Provide the [x, y] coordinate of the cell's center where the given text is located.  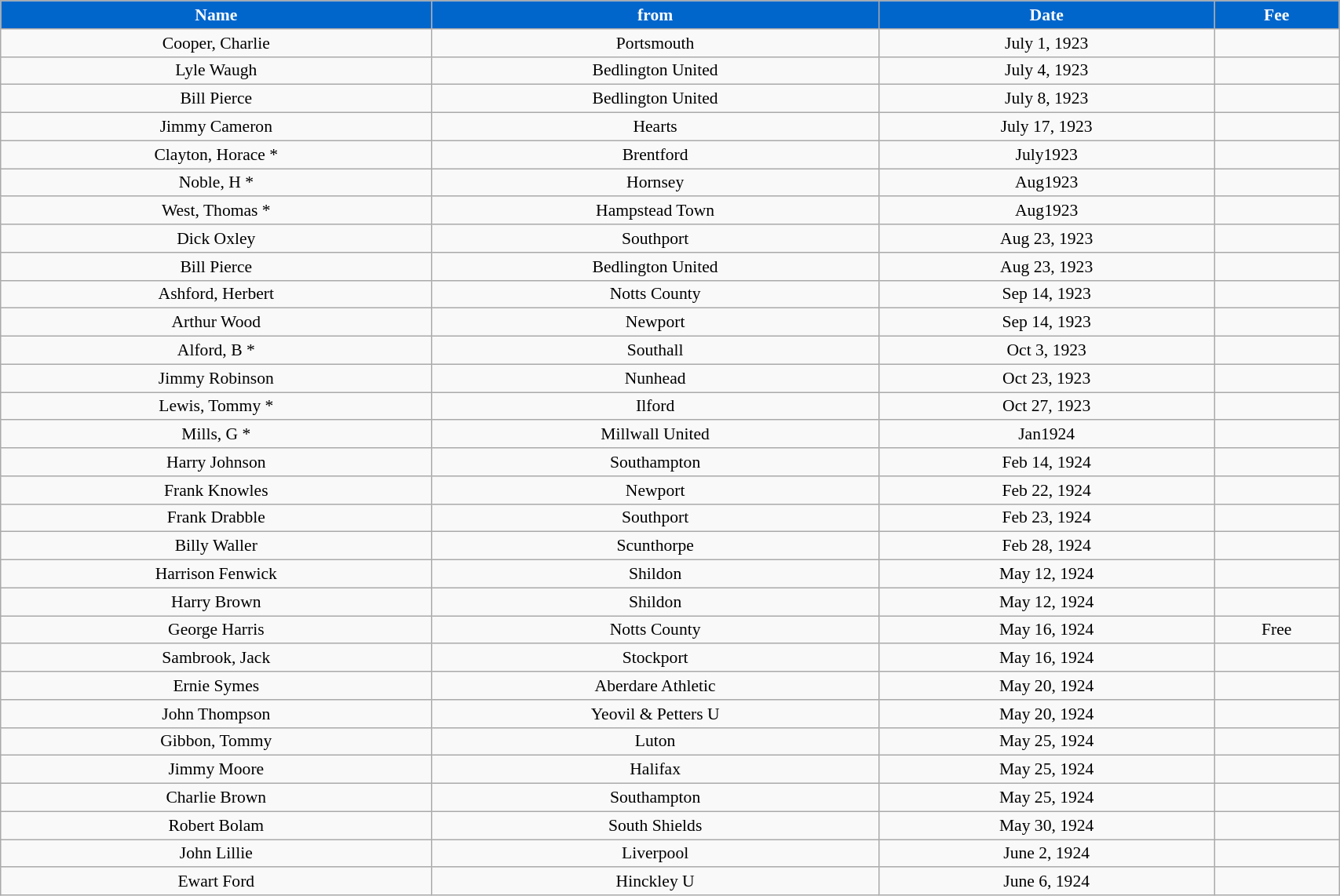
West, Thomas * [217, 211]
Liverpool [655, 854]
July 1, 1923 [1046, 43]
Feb 28, 1924 [1046, 546]
Jimmy Moore [217, 770]
Feb 23, 1924 [1046, 518]
Clayton, Horace * [217, 155]
June 6, 1924 [1046, 882]
South Shields [655, 825]
Brentford [655, 155]
Mills, G * [217, 435]
Cooper, Charlie [217, 43]
Portsmouth [655, 43]
Fee [1276, 15]
Jan1924 [1046, 435]
July1923 [1046, 155]
Jimmy Cameron [217, 127]
Oct 27, 1923 [1046, 406]
Lyle Waugh [217, 71]
July 8, 1923 [1046, 99]
Date [1046, 15]
Feb 22, 1924 [1046, 490]
Harry Johnson [217, 462]
Feb 14, 1924 [1046, 462]
Dick Oxley [217, 239]
Charlie Brown [217, 798]
Scunthorpe [655, 546]
Hornsey [655, 183]
Harrison Fenwick [217, 574]
Jimmy Robinson [217, 378]
Luton [655, 741]
John Thompson [217, 714]
Sambrook, Jack [217, 658]
Oct 23, 1923 [1046, 378]
Aberdare Athletic [655, 686]
Lewis, Tommy * [217, 406]
Ashford, Herbert [217, 294]
July 17, 1923 [1046, 127]
Gibbon, Tommy [217, 741]
Halifax [655, 770]
June 2, 1924 [1046, 854]
Ilford [655, 406]
Noble, H * [217, 183]
Southall [655, 351]
John Lillie [217, 854]
Arthur Wood [217, 322]
Stockport [655, 658]
from [655, 15]
Free [1276, 630]
Hinckley U [655, 882]
Hampstead Town [655, 211]
Nunhead [655, 378]
Robert Bolam [217, 825]
Oct 3, 1923 [1046, 351]
July 4, 1923 [1046, 71]
Harry Brown [217, 602]
Frank Knowles [217, 490]
May 30, 1924 [1046, 825]
Yeovil & Petters U [655, 714]
Ewart Ford [217, 882]
Billy Waller [217, 546]
Alford, B * [217, 351]
George Harris [217, 630]
Frank Drabble [217, 518]
Millwall United [655, 435]
Name [217, 15]
Ernie Symes [217, 686]
Hearts [655, 127]
